Output the (X, Y) coordinate of the center of the cell containing the given text.  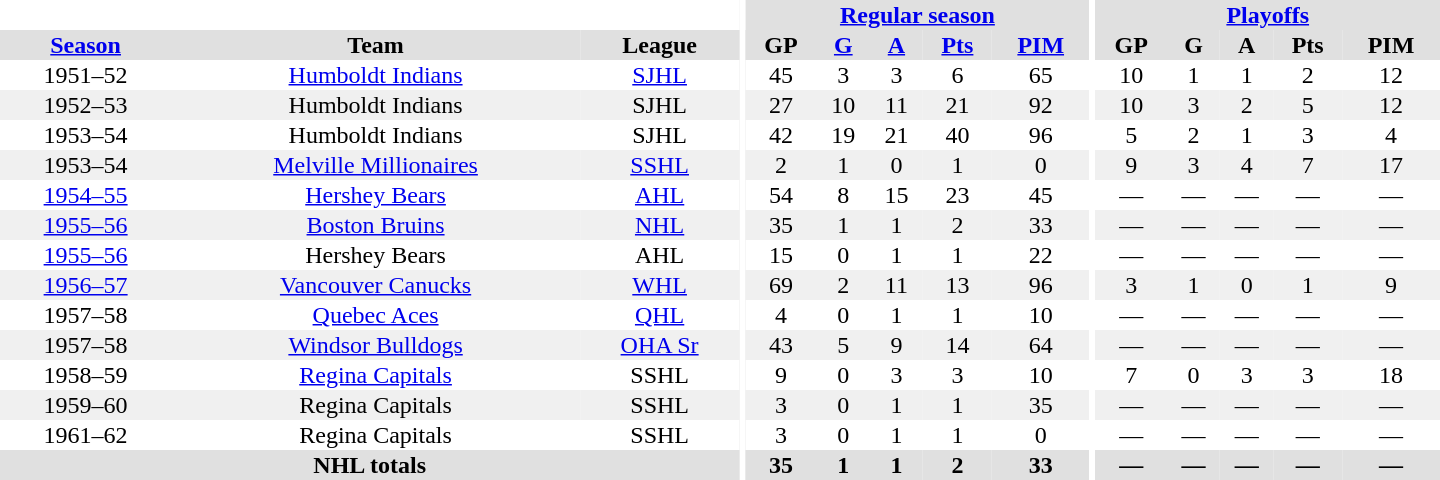
Melville Millionaires (376, 165)
Regular season (917, 15)
1956–57 (86, 285)
17 (1391, 165)
6 (958, 75)
OHA Sr (660, 345)
1958–59 (86, 375)
1954–55 (86, 195)
NHL (660, 225)
69 (780, 285)
QHL (660, 315)
42 (780, 135)
Playoffs (1268, 15)
8 (844, 195)
Vancouver Canucks (376, 285)
Quebec Aces (376, 315)
NHL totals (370, 465)
1951–52 (86, 75)
64 (1041, 345)
43 (780, 345)
WHL (660, 285)
18 (1391, 375)
Windsor Bulldogs (376, 345)
92 (1041, 105)
Team (376, 45)
League (660, 45)
65 (1041, 75)
54 (780, 195)
14 (958, 345)
Boston Bruins (376, 225)
13 (958, 285)
1959–60 (86, 405)
Season (86, 45)
1952–53 (86, 105)
23 (958, 195)
27 (780, 105)
19 (844, 135)
22 (1041, 255)
1961–62 (86, 435)
40 (958, 135)
